Pinpoint the cell where the given text exists, returning its (X, Y) midpoint coordinate. 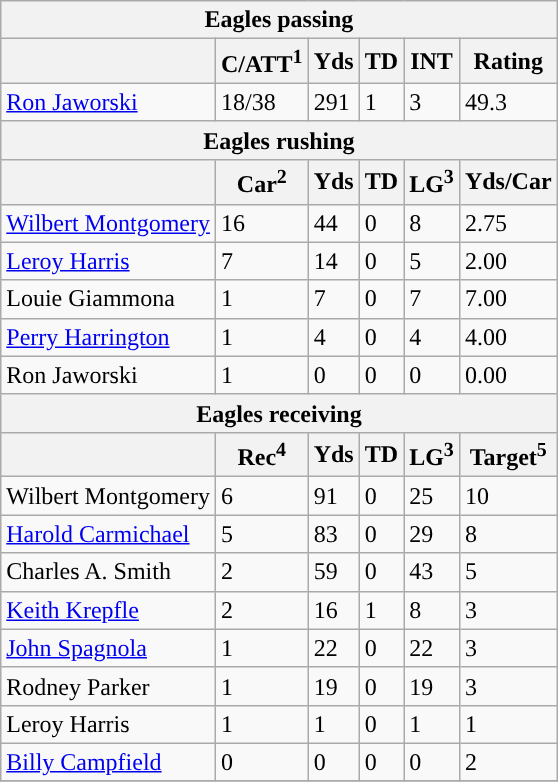
Yds/Car (508, 182)
C/ATT1 (262, 62)
Eagles passing (279, 20)
7.00 (508, 299)
Charles A. Smith (108, 572)
25 (432, 496)
Billy Campfield (108, 762)
2.75 (508, 223)
6 (262, 496)
Louie Giammona (108, 299)
Keith Krepfle (108, 610)
2.00 (508, 261)
Rodney Parker (108, 686)
Car2 (262, 182)
Eagles receiving (279, 413)
Harold Carmichael (108, 534)
83 (334, 534)
4.00 (508, 337)
John Spagnola (108, 648)
91 (334, 496)
29 (432, 534)
INT (432, 62)
44 (334, 223)
49.3 (508, 102)
18/38 (262, 102)
Rec4 (262, 454)
0.00 (508, 375)
Perry Harrington (108, 337)
291 (334, 102)
59 (334, 572)
43 (432, 572)
Eagles rushing (279, 140)
14 (334, 261)
10 (508, 496)
Target5 (508, 454)
Rating (508, 62)
